Detect which cell encompasses the target text, then output its [X, Y] center coordinate. 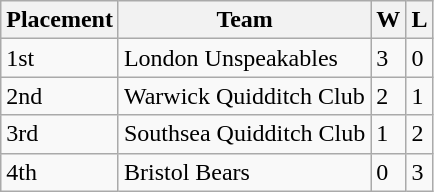
1st [60, 58]
L [420, 20]
Bristol Bears [244, 172]
2nd [60, 96]
Team [244, 20]
Warwick Quidditch Club [244, 96]
London Unspeakables [244, 58]
Southsea Quidditch Club [244, 134]
3rd [60, 134]
Placement [60, 20]
W [388, 20]
4th [60, 172]
